Search for the cell housing the specified text and yield its (x, y) center coordinate. 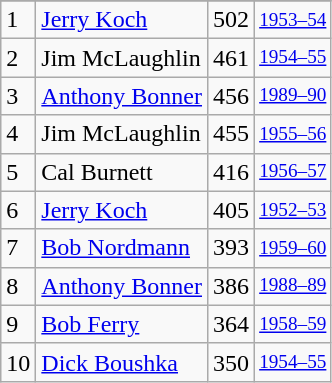
1952–53 (293, 210)
5 (18, 172)
1953–54 (293, 20)
405 (232, 210)
3 (18, 96)
364 (232, 324)
9 (18, 324)
416 (232, 172)
7 (18, 248)
1958–59 (293, 324)
1959–60 (293, 248)
455 (232, 134)
1955–56 (293, 134)
Cal Burnett (122, 172)
393 (232, 248)
8 (18, 286)
10 (18, 362)
Bob Nordmann (122, 248)
Bob Ferry (122, 324)
1989–90 (293, 96)
4 (18, 134)
461 (232, 58)
386 (232, 286)
Dick Boushka (122, 362)
6 (18, 210)
2 (18, 58)
1 (18, 20)
1988–89 (293, 286)
350 (232, 362)
502 (232, 20)
1956–57 (293, 172)
456 (232, 96)
